Pinpoint the cell where the given text exists, returning its (X, Y) midpoint coordinate. 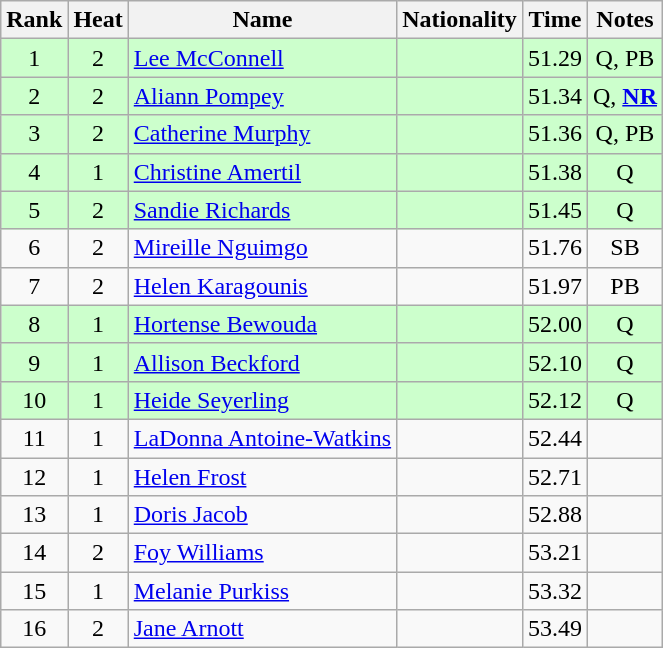
Helen Frost (262, 477)
Doris Jacob (262, 515)
6 (34, 248)
Nationality (460, 20)
Hortense Bewouda (262, 324)
5 (34, 210)
10 (34, 400)
SB (624, 248)
9 (34, 362)
Jane Arnott (262, 629)
Allison Beckford (262, 362)
Melanie Purkiss (262, 591)
12 (34, 477)
53.49 (554, 629)
Foy Williams (262, 553)
52.10 (554, 362)
Heat (98, 20)
Christine Amertil (262, 172)
51.76 (554, 248)
Name (262, 20)
Time (554, 20)
Sandie Richards (262, 210)
7 (34, 286)
51.97 (554, 286)
13 (34, 515)
LaDonna Antoine-Watkins (262, 438)
Mireille Nguimgo (262, 248)
4 (34, 172)
52.88 (554, 515)
16 (34, 629)
53.32 (554, 591)
3 (34, 134)
52.71 (554, 477)
15 (34, 591)
51.29 (554, 58)
52.12 (554, 400)
52.44 (554, 438)
51.38 (554, 172)
14 (34, 553)
PB (624, 286)
Rank (34, 20)
8 (34, 324)
Q, NR (624, 96)
11 (34, 438)
52.00 (554, 324)
Heide Seyerling (262, 400)
Lee McConnell (262, 58)
51.36 (554, 134)
Catherine Murphy (262, 134)
Helen Karagounis (262, 286)
51.34 (554, 96)
51.45 (554, 210)
Aliann Pompey (262, 96)
Notes (624, 20)
53.21 (554, 553)
